Output the [x, y] coordinate of the center of the cell containing the given text.  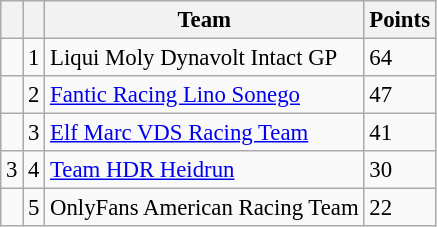
47 [400, 95]
64 [400, 58]
1 [34, 58]
2 [34, 95]
30 [400, 170]
OnlyFans American Racing Team [204, 208]
Team [204, 20]
Fantic Racing Lino Sonego [204, 95]
Elf Marc VDS Racing Team [204, 133]
41 [400, 133]
5 [34, 208]
Points [400, 20]
Team HDR Heidrun [204, 170]
Liqui Moly Dynavolt Intact GP [204, 58]
22 [400, 208]
4 [34, 170]
